Return (x, y) of the center of cell containing provided text 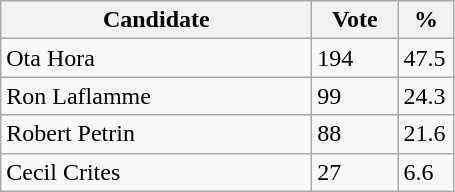
21.6 (426, 134)
99 (355, 96)
24.3 (426, 96)
Robert Petrin (156, 134)
Candidate (156, 20)
Ron Laflamme (156, 96)
Cecil Crites (156, 172)
6.6 (426, 172)
88 (355, 134)
% (426, 20)
Vote (355, 20)
194 (355, 58)
27 (355, 172)
47.5 (426, 58)
Ota Hora (156, 58)
